Search for the cell housing the specified text and yield its (x, y) center coordinate. 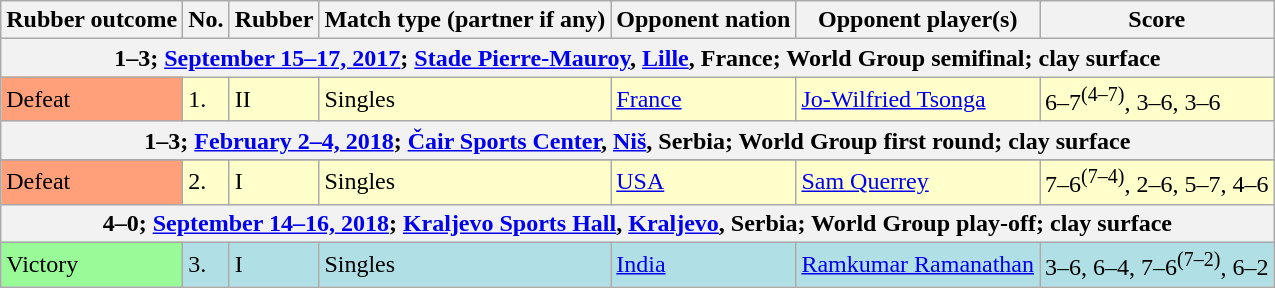
1–3; September 15–17, 2017; Stade Pierre-Mauroy, Lille, France; World Group semifinal; clay surface (638, 58)
Opponent player(s) (918, 20)
India (704, 264)
Jo-Wilfried Tsonga (918, 100)
2. (206, 182)
Opponent nation (704, 20)
No. (206, 20)
Match type (partner if any) (465, 20)
3. (206, 264)
7–6(7–4), 2–6, 5–7, 4–6 (1157, 182)
Rubber (274, 20)
Victory (92, 264)
USA (704, 182)
1. (206, 100)
3–6, 6–4, 7–6(7–2), 6–2 (1157, 264)
Rubber outcome (92, 20)
Score (1157, 20)
Sam Querrey (918, 182)
France (704, 100)
1–3; February 2–4, 2018; Čair Sports Center, Niš, Serbia; World Group first round; clay surface (638, 140)
6–7(4–7), 3–6, 3–6 (1157, 100)
II (274, 100)
Ramkumar Ramanathan (918, 264)
4–0; September 14–16, 2018; Kraljevo Sports Hall, Kraljevo, Serbia; World Group play-off; clay surface (638, 223)
